Detect which cell encompasses the target text, then output its (x, y) center coordinate. 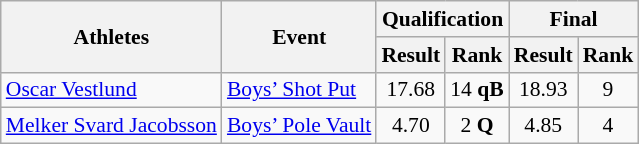
14 qB (477, 90)
Event (299, 36)
Athletes (112, 36)
9 (608, 90)
4.70 (410, 126)
Qualification (442, 19)
Boys’ Pole Vault (299, 126)
18.93 (544, 90)
Oscar Vestlund (112, 90)
Final (574, 19)
2 Q (477, 126)
17.68 (410, 90)
4 (608, 126)
4.85 (544, 126)
Melker Svard Jacobsson (112, 126)
Boys’ Shot Put (299, 90)
